Find where the given text appears and provide that cell's center as (X, Y) coordinate. 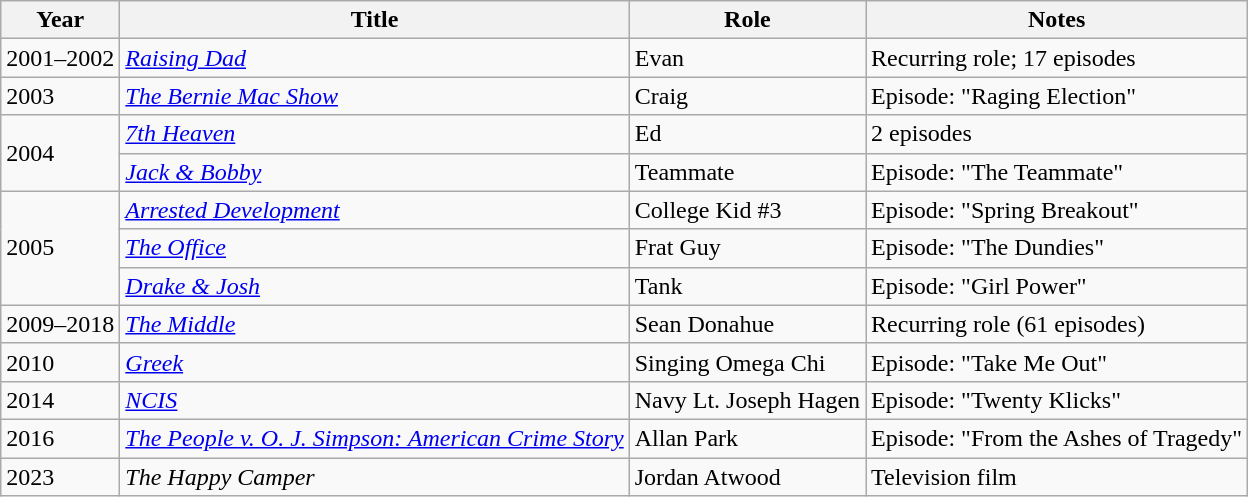
The Happy Camper (374, 477)
College Kid #3 (747, 210)
Episode: "Spring Breakout" (1057, 210)
Jordan Atwood (747, 477)
2023 (60, 477)
Title (374, 20)
Episode: "Raging Election" (1057, 96)
Allan Park (747, 438)
2001–2002 (60, 58)
Year (60, 20)
Craig (747, 96)
Teammate (747, 172)
Frat Guy (747, 248)
Episode: "From the Ashes of Tragedy" (1057, 438)
Jack & Bobby (374, 172)
2010 (60, 362)
2016 (60, 438)
Television film (1057, 477)
2 episodes (1057, 134)
Role (747, 20)
Tank (747, 286)
2005 (60, 248)
Greek (374, 362)
Raising Dad (374, 58)
Notes (1057, 20)
The People v. O. J. Simpson: American Crime Story (374, 438)
2009–2018 (60, 324)
Episode: "Twenty Klicks" (1057, 400)
Recurring role (61 episodes) (1057, 324)
Episode: "The Teammate" (1057, 172)
2003 (60, 96)
The Office (374, 248)
Arrested Development (374, 210)
Drake & Josh (374, 286)
NCIS (374, 400)
Episode: "The Dundies" (1057, 248)
7th Heaven (374, 134)
Recurring role; 17 episodes (1057, 58)
Navy Lt. Joseph Hagen (747, 400)
Evan (747, 58)
Ed (747, 134)
The Bernie Mac Show (374, 96)
Singing Omega Chi (747, 362)
Episode: "Girl Power" (1057, 286)
2004 (60, 153)
Episode: "Take Me Out" (1057, 362)
Sean Donahue (747, 324)
The Middle (374, 324)
2014 (60, 400)
